Capture the cell that displays the provided text and extract its [x, y] central coordinate. 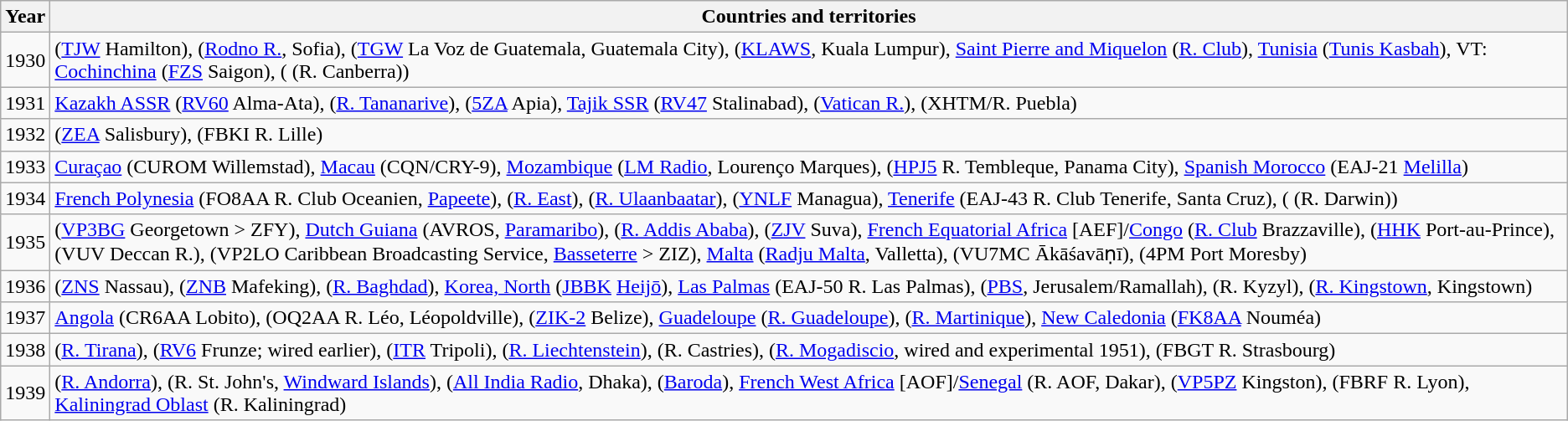
1935 [25, 243]
1936 [25, 286]
1934 [25, 198]
1939 [25, 393]
1930 [25, 60]
1938 [25, 350]
Countries and territories [809, 17]
Kazakh ASSR (RV60 Alma-Ata), (R. Tananarive), (5ZA Apia), Tajik SSR (RV47 Stalinabad), (Vatican R.), (XHTM/R. Puebla) [809, 103]
Year [25, 17]
1937 [25, 318]
1932 [25, 135]
(ZEA Salisbury), (FBKI R. Lille) [809, 135]
Angola (CR6AA Lobito), (OQ2AA R. Léo, Léopoldville), (ZIK-2 Belize), Guadeloupe (R. Guadeloupe), (R. Martinique), New Caledonia (FK8AA Nouméa) [809, 318]
1933 [25, 167]
1931 [25, 103]
